From the cell containing the given text, extract its center point as (X, Y) coordinate. 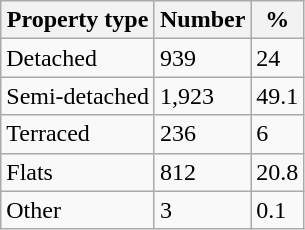
236 (202, 134)
Semi-detached (78, 96)
49.1 (278, 96)
939 (202, 58)
Terraced (78, 134)
3 (202, 210)
Detached (78, 58)
% (278, 20)
812 (202, 172)
20.8 (278, 172)
Flats (78, 172)
Other (78, 210)
24 (278, 58)
Number (202, 20)
1,923 (202, 96)
6 (278, 134)
Property type (78, 20)
0.1 (278, 210)
